Capture the cell that displays the provided text and extract its [X, Y] central coordinate. 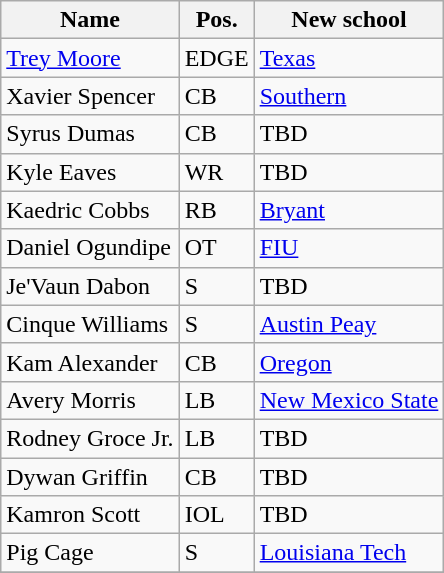
Southern [349, 96]
Kam Alexander [90, 362]
Bryant [349, 210]
Syrus Dumas [90, 134]
Kyle Eaves [90, 172]
Daniel Ogundipe [90, 248]
Xavier Spencer [90, 96]
IOL [216, 515]
Rodney Groce Jr. [90, 438]
FIU [349, 248]
Cinque Williams [90, 324]
Austin Peay [349, 324]
EDGE [216, 58]
Kaedric Cobbs [90, 210]
Dywan Griffin [90, 477]
Kamron Scott [90, 515]
Pos. [216, 20]
Trey Moore [90, 58]
Oregon [349, 362]
RB [216, 210]
Pig Cage [90, 553]
New school [349, 20]
OT [216, 248]
Je'Vaun Dabon [90, 286]
Louisiana Tech [349, 553]
Avery Morris [90, 400]
New Mexico State [349, 400]
Name [90, 20]
WR [216, 172]
Texas [349, 58]
